Locate the cell with the specified text and output its (x, y) center coordinate. 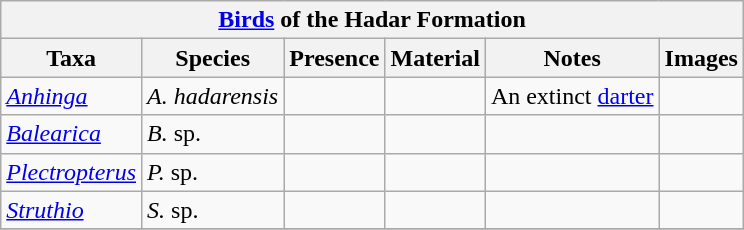
Anhinga (72, 96)
Birds of the Hadar Formation (372, 20)
Plectropterus (72, 172)
Presence (334, 58)
An extinct darter (572, 96)
Images (701, 58)
Balearica (72, 134)
A. hadarensis (213, 96)
Taxa (72, 58)
B. sp. (213, 134)
Struthio (72, 210)
P. sp. (213, 172)
Species (213, 58)
Notes (572, 58)
S. sp. (213, 210)
Material (435, 58)
